Scan for the cell matching the given text and deliver its [X, Y] coordinate at center. 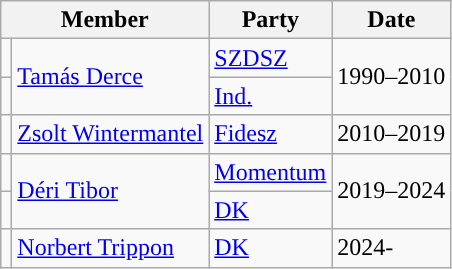
Momentum [270, 172]
Zsolt Wintermantel [110, 134]
Déri Tibor [110, 191]
Date [392, 20]
Member [105, 20]
Norbert Trippon [110, 248]
2019–2024 [392, 191]
1990–2010 [392, 77]
Tamás Derce [110, 77]
Ind. [270, 96]
2010–2019 [392, 134]
Fidesz [270, 134]
SZDSZ [270, 58]
2024- [392, 248]
Party [270, 20]
